Find where the given text appears and provide that cell's center as [x, y] coordinate. 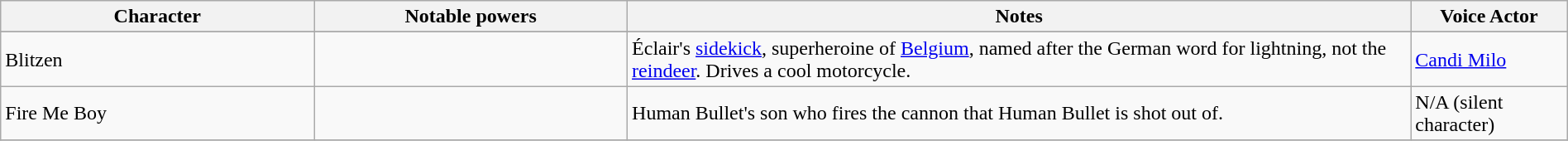
Human Bullet's son who fires the cannon that Human Bullet is shot out of. [1019, 113]
Fire Me Boy [157, 113]
N/A (silent character) [1489, 113]
Character [157, 17]
Éclair's sidekick, superheroine of Belgium, named after the German word for lightning, not the reindeer. Drives a cool motorcycle. [1019, 60]
Candi Milo [1489, 60]
Voice Actor [1489, 17]
Notes [1019, 17]
Blitzen [157, 60]
Notable powers [471, 17]
